Detect which cell encompasses the target text, then output its [x, y] center coordinate. 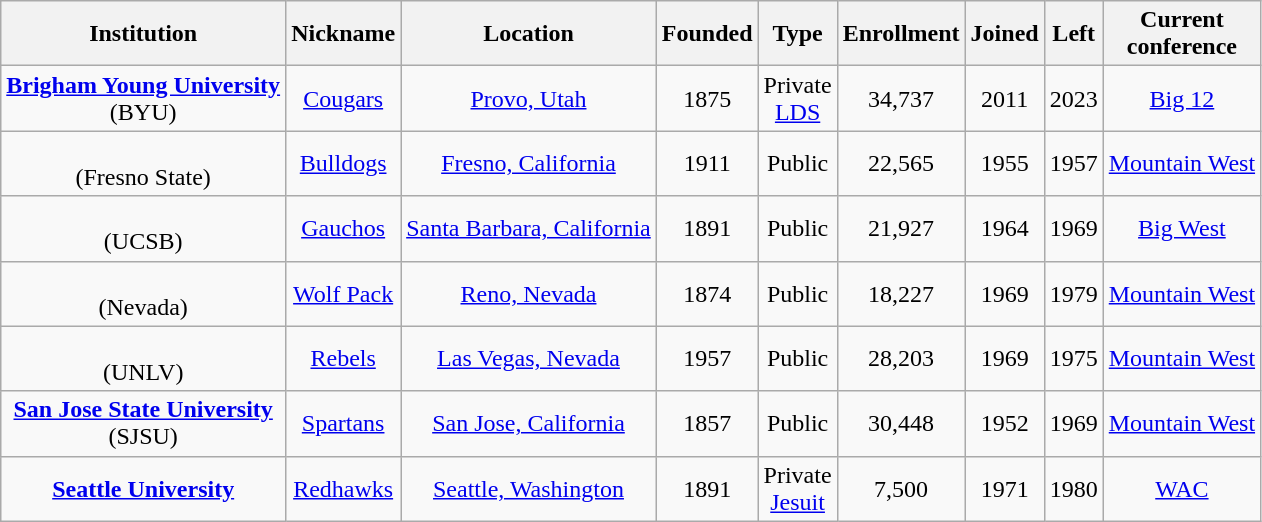
2011 [1004, 98]
Left [1074, 34]
Bulldogs [344, 164]
2023 [1074, 98]
1979 [1074, 294]
34,737 [901, 98]
7,500 [901, 488]
1911 [707, 164]
Currentconference [1182, 34]
Provo, Utah [529, 98]
Joined [1004, 34]
Seattle University [144, 488]
Rebels [344, 358]
1964 [1004, 228]
1857 [707, 424]
Nickname [344, 34]
Redhawks [344, 488]
(UNLV) [144, 358]
Big West [1182, 228]
Las Vegas, Nevada [529, 358]
Seattle, Washington [529, 488]
1971 [1004, 488]
WAC [1182, 488]
PrivateJesuit [798, 488]
Spartans [344, 424]
Institution [144, 34]
1874 [707, 294]
(Nevada) [144, 294]
Reno, Nevada [529, 294]
1980 [1074, 488]
San Jose, California [529, 424]
(Fresno State) [144, 164]
Enrollment [901, 34]
22,565 [901, 164]
21,927 [901, 228]
Brigham Young University(BYU) [144, 98]
Type [798, 34]
Cougars [344, 98]
Location [529, 34]
1975 [1074, 358]
1875 [707, 98]
(UCSB) [144, 228]
San Jose State University(SJSU) [144, 424]
Fresno, California [529, 164]
Gauchos [344, 228]
PrivateLDS [798, 98]
Big 12 [1182, 98]
Santa Barbara, California [529, 228]
18,227 [901, 294]
30,448 [901, 424]
28,203 [901, 358]
Founded [707, 34]
Wolf Pack [344, 294]
1952 [1004, 424]
1955 [1004, 164]
